Output the [x, y] coordinate of the center of the cell containing the given text.  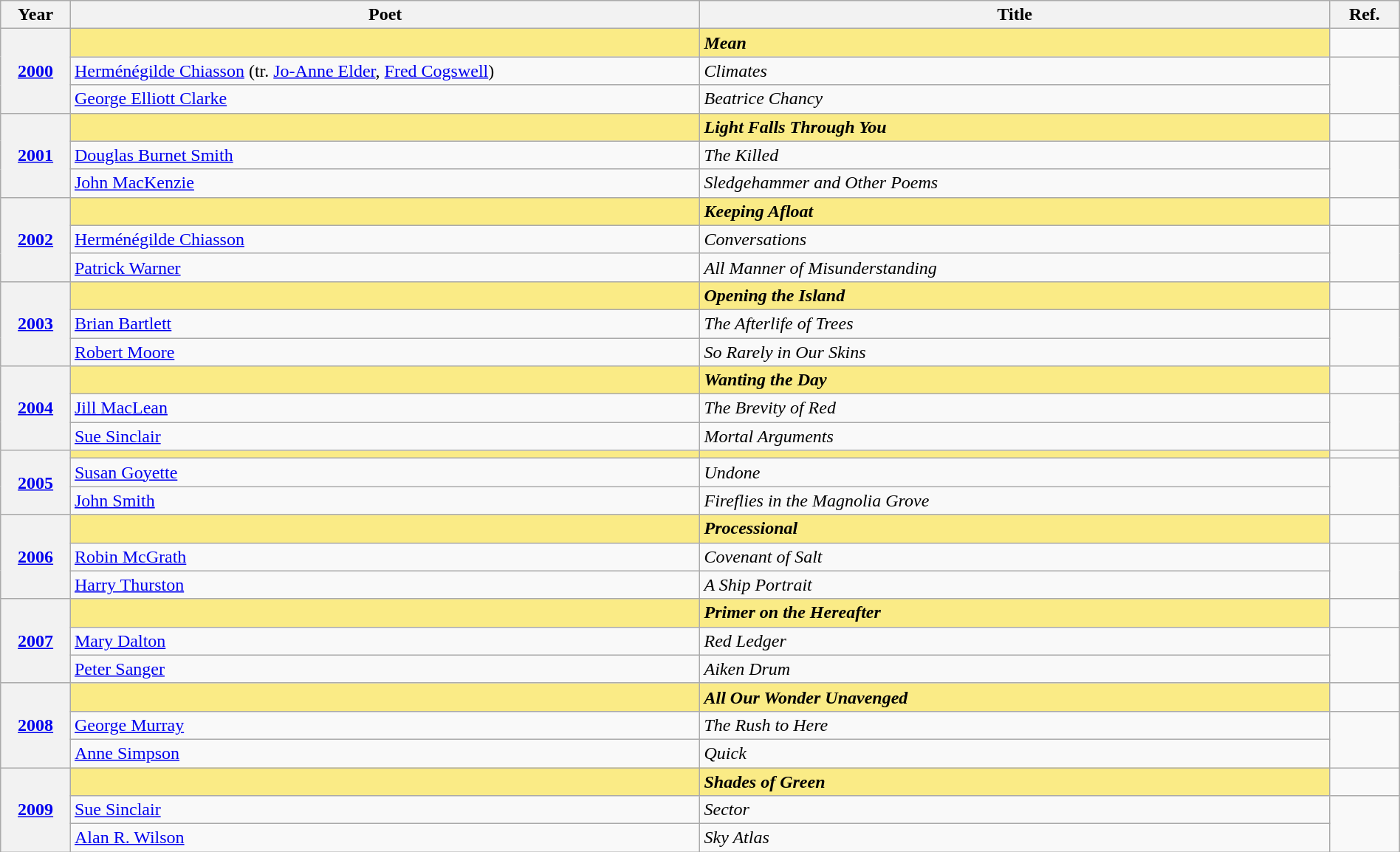
Undone [1015, 473]
John Smith [385, 501]
All Our Wonder Unavenged [1015, 697]
The Brevity of Red [1015, 408]
Susan Goyette [385, 473]
Alan R. Wilson [385, 838]
Fireflies in the Magnolia Grove [1015, 501]
Beatrice Chancy [1015, 99]
John MacKenzie [385, 183]
Sector [1015, 810]
Robin McGrath [385, 557]
Herménégilde Chiasson (tr. Jo-Anne Elder, Fred Cogswell) [385, 71]
Shades of Green [1015, 782]
Peter Sanger [385, 669]
Year [35, 15]
Jill MacLean [385, 408]
Conversations [1015, 239]
Primer on the Hereafter [1015, 613]
Quick [1015, 753]
The Killed [1015, 155]
Aiken Drum [1015, 669]
Mortal Arguments [1015, 436]
Sky Atlas [1015, 838]
The Rush to Here [1015, 725]
Herménégilde Chiasson [385, 239]
Title [1015, 15]
Climates [1015, 71]
Brian Bartlett [385, 323]
Harry Thurston [385, 585]
Anne Simpson [385, 753]
2003 [35, 323]
2006 [35, 557]
Wanting the Day [1015, 380]
So Rarely in Our Skins [1015, 352]
George Elliott Clarke [385, 99]
A Ship Portrait [1015, 585]
2007 [35, 641]
Sledgehammer and Other Poems [1015, 183]
2008 [35, 725]
Light Falls Through You [1015, 127]
2000 [35, 71]
Poet [385, 15]
2001 [35, 155]
Mean [1015, 43]
Ref. [1365, 15]
Processional [1015, 529]
The Afterlife of Trees [1015, 323]
All Manner of Misunderstanding [1015, 267]
Douglas Burnet Smith [385, 155]
Covenant of Salt [1015, 557]
Keeping Afloat [1015, 211]
Opening the Island [1015, 295]
2004 [35, 408]
Patrick Warner [385, 267]
2005 [35, 483]
George Murray [385, 725]
Robert Moore [385, 352]
2009 [35, 810]
Red Ledger [1015, 641]
Mary Dalton [385, 641]
2002 [35, 239]
